Output the [X, Y] coordinate of the center of the cell containing the given text.  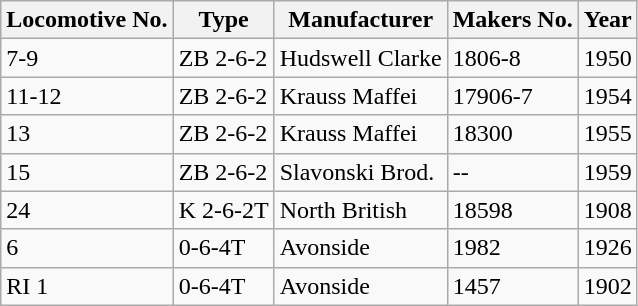
18300 [512, 134]
18598 [512, 210]
Year [608, 20]
Hudswell Clarke [360, 58]
-- [512, 172]
1982 [512, 248]
1908 [608, 210]
7-9 [87, 58]
K 2-6-2T [224, 210]
Locomotive No. [87, 20]
Manufacturer [360, 20]
1955 [608, 134]
RI 1 [87, 286]
13 [87, 134]
Type [224, 20]
Makers No. [512, 20]
15 [87, 172]
1959 [608, 172]
1926 [608, 248]
North British [360, 210]
1954 [608, 96]
24 [87, 210]
1902 [608, 286]
Slavonski Brod. [360, 172]
6 [87, 248]
17906-7 [512, 96]
1457 [512, 286]
1950 [608, 58]
11-12 [87, 96]
1806-8 [512, 58]
